Return the (x, y) coordinate for the center point of the cell that contains the specified text.  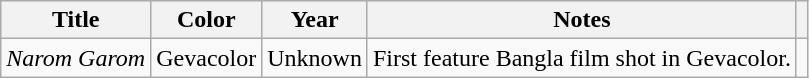
Color (206, 20)
Year (315, 20)
Gevacolor (206, 58)
Unknown (315, 58)
Title (76, 20)
Notes (582, 20)
Narom Garom (76, 58)
First feature Bangla film shot in Gevacolor. (582, 58)
